Scan for the cell matching the given text and deliver its [x, y] coordinate at center. 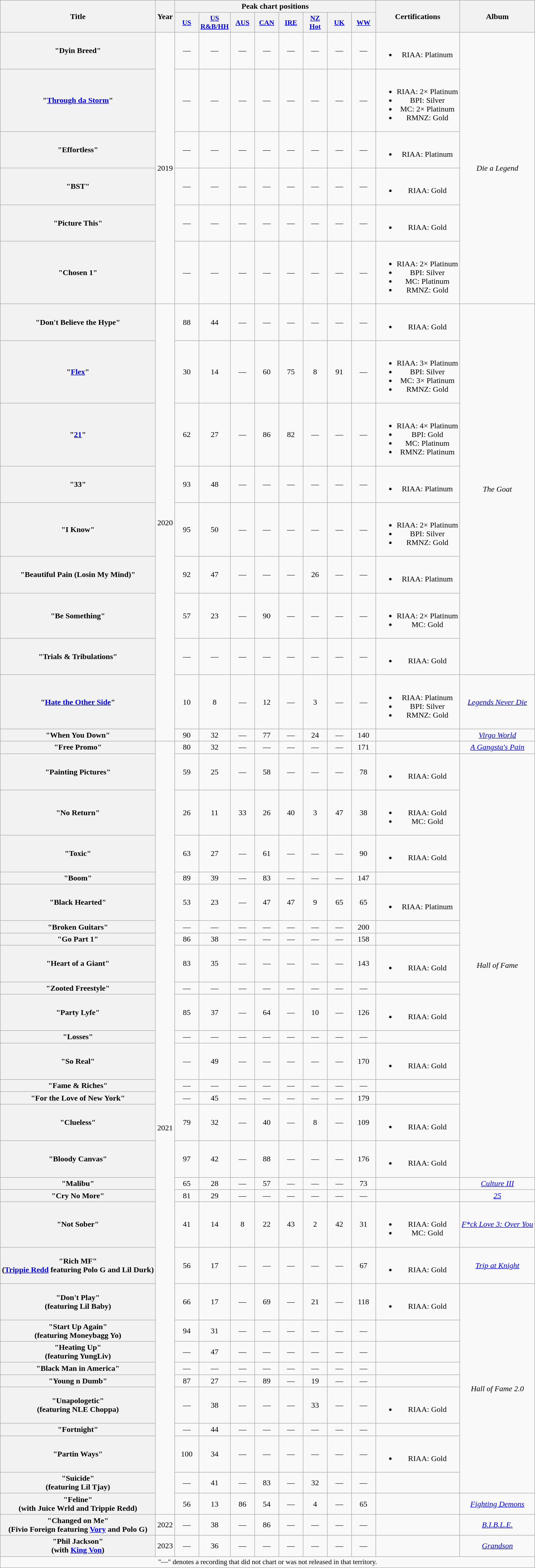
100 [187, 1454]
34 [215, 1454]
67 [364, 1265]
"Don't Believe the Hype" [78, 322]
"Picture This" [78, 223]
"Heating Up"(featuring YungLiv) [78, 1352]
US [187, 23]
"Effortless" [78, 150]
36 [215, 1546]
170 [364, 1061]
"Bloody Canvas" [78, 1159]
75 [291, 372]
28 [215, 1183]
Hall of Fame 2.0 [498, 1389]
Title [78, 16]
Legends Never Die [498, 702]
61 [267, 853]
54 [267, 1504]
92 [187, 575]
"Trials & Tribulations" [78, 657]
2022 [165, 1525]
2020 [165, 522]
29 [215, 1196]
RIAA: 2× PlatinumMC: Gold [417, 616]
94 [187, 1330]
B.I.B.L.E. [498, 1525]
RIAA: 2× PlatinumBPI: SilverRMNZ: Gold [417, 529]
"Go Part 1" [78, 939]
2019 [165, 168]
21 [315, 1302]
Year [165, 16]
"Cry No More" [78, 1196]
"Malibu" [78, 1183]
RIAA: 2× PlatinumBPI: SilverMC: 2× PlatinumRMNZ: Gold [417, 100]
"33" [78, 484]
RIAA: 3× PlatinumBPI: SilverMC: 3× PlatinumRMNZ: Gold [417, 372]
158 [364, 939]
"Not Sober" [78, 1224]
"So Real" [78, 1061]
"Partin Ways" [78, 1454]
"Black Hearted" [78, 902]
The Goat [498, 489]
Hall of Fame [498, 965]
"Party Lyfe" [78, 1012]
"Rich MF"(Trippie Redd featuring Polo G and Lil Durk) [78, 1265]
Grandson [498, 1546]
"Hate the Other Side" [78, 702]
Trip at Knight [498, 1265]
RIAA: PlatinumBPI: SilverRMNZ: Gold [417, 702]
50 [215, 529]
179 [364, 1098]
"Unapologetic"(featuring NLE Choppa) [78, 1405]
2023 [165, 1546]
118 [364, 1302]
200 [364, 927]
22 [267, 1224]
"21" [78, 434]
79 [187, 1122]
"Painting Pictures" [78, 772]
"Zooted Freestyle" [78, 988]
Die a Legend [498, 168]
19 [315, 1381]
"Don't Play"(featuring Lil Baby) [78, 1302]
2021 [165, 1128]
Virgo World [498, 735]
176 [364, 1159]
"Fortnight" [78, 1430]
69 [267, 1302]
"Fame & Riches" [78, 1086]
140 [364, 735]
"I Know" [78, 529]
143 [364, 963]
24 [315, 735]
USR&B/HH [215, 23]
147 [364, 878]
"Feline"(with Juice Wrld and Trippie Redd) [78, 1504]
CAN [267, 23]
87 [187, 1381]
"Heart of a Giant" [78, 963]
Peak chart positions [275, 6]
"Toxic" [78, 853]
"Start Up Again"(featuring Moneybagg Yo) [78, 1330]
109 [364, 1122]
37 [215, 1012]
IRE [291, 23]
60 [267, 372]
13 [215, 1504]
"Clueless" [78, 1122]
Certifications [417, 16]
48 [215, 484]
97 [187, 1159]
35 [215, 963]
62 [187, 434]
"Young n Dumb" [78, 1381]
"Changed on Me"(Fivio Foreign featuring Vory and Polo G) [78, 1525]
A Gangsta's Pain [498, 747]
NZHot [315, 23]
39 [215, 878]
"Losses" [78, 1037]
F*ck Love 3: Over You [498, 1224]
"Be Something" [78, 616]
53 [187, 902]
"Phil Jackson"(with King Von) [78, 1546]
Culture III [498, 1183]
64 [267, 1012]
43 [291, 1224]
11 [215, 813]
"Suicide"(featuring Lil Tjay) [78, 1483]
80 [187, 747]
93 [187, 484]
73 [364, 1183]
Album [498, 16]
"Boom" [78, 878]
9 [315, 902]
2 [315, 1224]
4 [315, 1504]
"Chosen 1" [78, 272]
171 [364, 747]
UK [339, 23]
58 [267, 772]
RIAA: 4× PlatinumBPI: GoldMC: PlatinumRMNZ: Platinum [417, 434]
77 [267, 735]
63 [187, 853]
"Beautiful Pain (Losin My Mind)" [78, 575]
"No Return" [78, 813]
"Dyin Breed" [78, 50]
"Black Man in America" [78, 1368]
81 [187, 1196]
"Broken Guitars" [78, 927]
66 [187, 1302]
"When You Down" [78, 735]
WW [364, 23]
"Flex" [78, 372]
"For the Love of New York" [78, 1098]
95 [187, 529]
49 [215, 1061]
12 [267, 702]
"BST" [78, 186]
"Through da Storm" [78, 100]
91 [339, 372]
RIAA: 2× PlatinumBPI: SilverMC: PlatinumRMNZ: Gold [417, 272]
59 [187, 772]
"—" denotes a recording that did not chart or was not released in that territory. [267, 1562]
126 [364, 1012]
AUS [242, 23]
82 [291, 434]
78 [364, 772]
"Free Promo" [78, 747]
30 [187, 372]
Fighting Demons [498, 1504]
85 [187, 1012]
45 [215, 1098]
